Locate the cell with the specified text and output its [x, y] center coordinate. 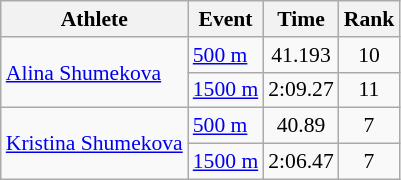
Athlete [94, 19]
40.89 [300, 126]
2:06.47 [300, 162]
Event [226, 19]
Time [300, 19]
10 [370, 55]
Rank [370, 19]
Kristina Shumekova [94, 144]
41.193 [300, 55]
Alina Shumekova [94, 72]
2:09.27 [300, 90]
11 [370, 90]
